Provide the (X, Y) coordinate of the cell's center where the given text is located.  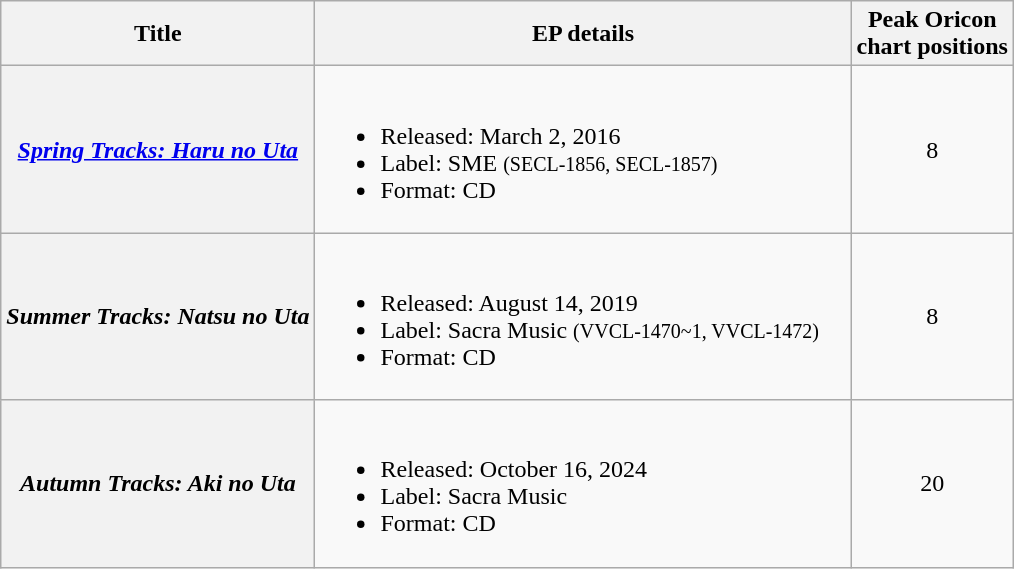
Released: August 14, 2019Label: Sacra Music (VVCL-1470~1, VVCL-1472)Format: CD (583, 316)
Spring Tracks: Haru no Uta (158, 150)
Released: October 16, 2024Label: Sacra MusicFormat: CD (583, 484)
Peak Oricon chart positions (932, 34)
20 (932, 484)
Released: March 2, 2016Label: SME (SECL-1856, SECL-1857)Format: CD (583, 150)
Summer Tracks: Natsu no Uta (158, 316)
Autumn Tracks: Aki no Uta (158, 484)
EP details (583, 34)
Title (158, 34)
